Pinpoint the cell where the given text exists, returning its (X, Y) midpoint coordinate. 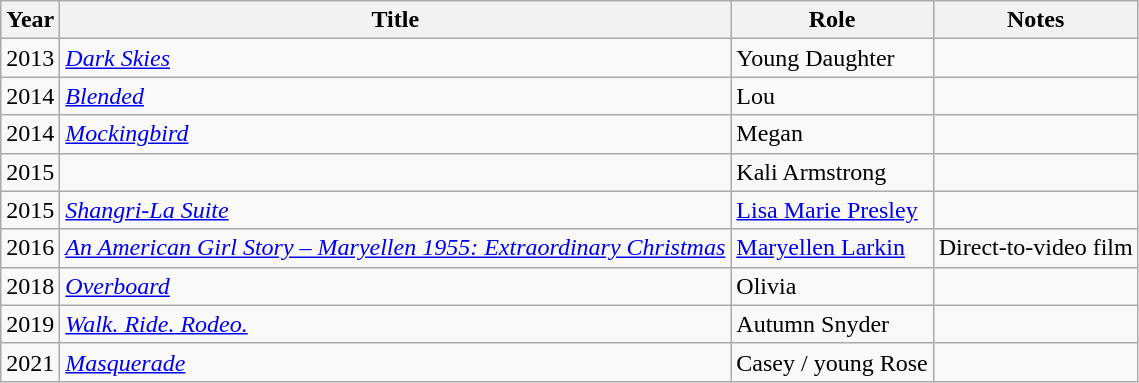
Masquerade (396, 362)
Casey / young Rose (832, 362)
Kali Armstrong (832, 172)
Lisa Marie Presley (832, 210)
Year (30, 20)
Megan (832, 134)
2016 (30, 248)
Autumn Snyder (832, 324)
Overboard (396, 286)
Title (396, 20)
2021 (30, 362)
Direct-to-video film (1036, 248)
Young Daughter (832, 58)
Maryellen Larkin (832, 248)
2019 (30, 324)
Shangri-La Suite (396, 210)
Olivia (832, 286)
Lou (832, 96)
Blended (396, 96)
Notes (1036, 20)
Mockingbird (396, 134)
Dark Skies (396, 58)
Walk. Ride. Rodeo. (396, 324)
Role (832, 20)
2013 (30, 58)
An American Girl Story – Maryellen 1955: Extraordinary Christmas (396, 248)
2018 (30, 286)
